For the text-containing cell, return its midpoint in [X, Y] coordinate format. 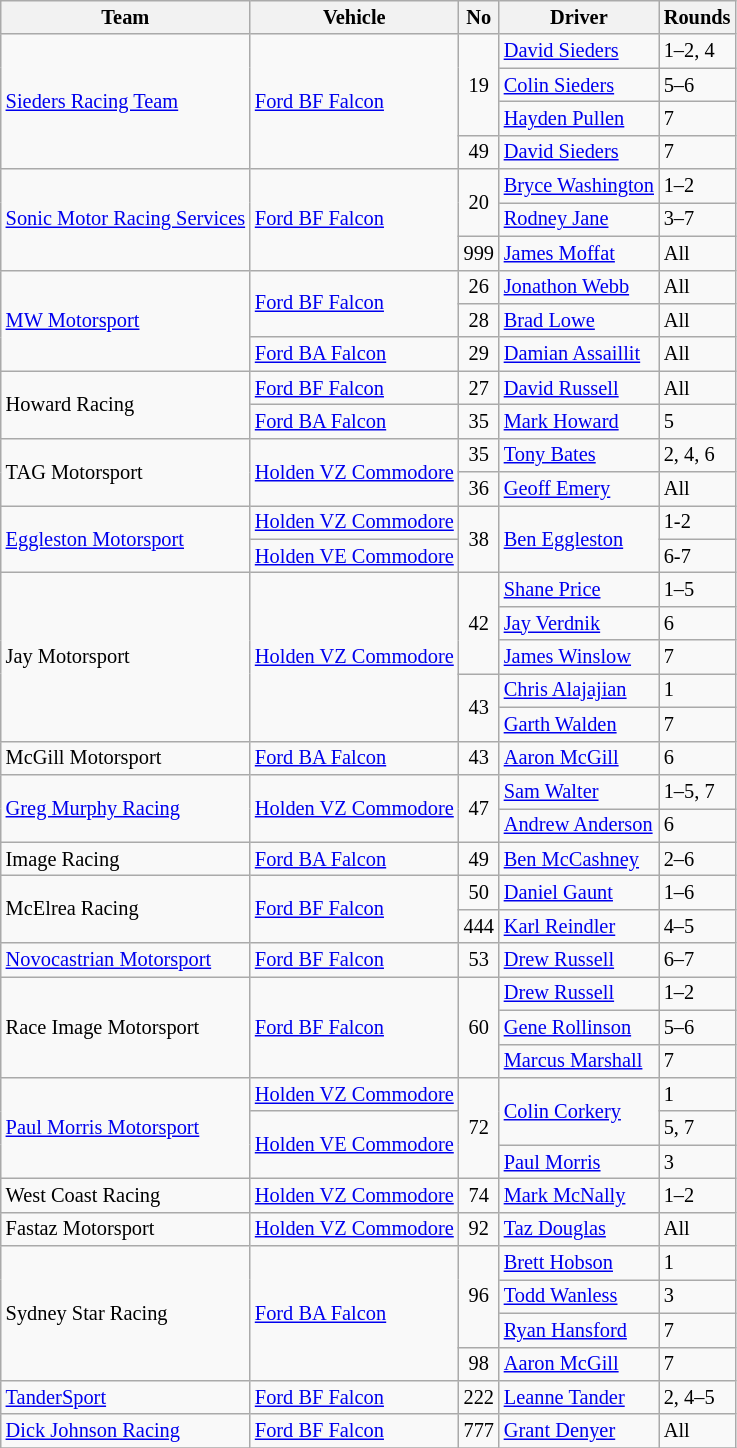
999 [479, 253]
1–2, 4 [698, 51]
Brett Hobson [579, 1263]
2–6 [698, 859]
Paul Morris Motorsport [126, 1128]
5 [698, 421]
53 [479, 960]
36 [479, 489]
TanderSport [126, 1397]
Ben McCashney [579, 859]
Rounds [698, 17]
Eggleston Motorsport [126, 538]
47 [479, 808]
Marcus Marshall [579, 1061]
Leanne Tander [579, 1397]
Jonathon Webb [579, 287]
2, 4–5 [698, 1397]
Sonic Motor Racing Services [126, 220]
McElrea Racing [126, 908]
Bryce Washington [579, 186]
Rodney Jane [579, 219]
29 [479, 354]
Paul Morris [579, 1162]
777 [479, 1431]
Mark Howard [579, 421]
42 [479, 622]
Colin Corkery [579, 1110]
26 [479, 287]
James Moffat [579, 253]
James Winslow [579, 657]
50 [479, 892]
98 [479, 1364]
1-2 [698, 522]
Sam Walter [579, 791]
Hayden Pullen [579, 118]
4–5 [698, 926]
Novocastrian Motorsport [126, 960]
20 [479, 202]
Greg Murphy Racing [126, 808]
Taz Douglas [579, 1229]
Garth Walden [579, 724]
19 [479, 84]
Brad Lowe [579, 320]
Gene Rollinson [579, 1027]
74 [479, 1195]
Sieders Racing Team [126, 102]
3–7 [698, 219]
Karl Reindler [579, 926]
Dick Johnson Racing [126, 1431]
Damian Assaillit [579, 354]
222 [479, 1397]
Geoff Emery [579, 489]
McGill Motorsport [126, 758]
27 [479, 388]
Mark McNally [579, 1195]
MW Motorsport [126, 320]
Howard Racing [126, 404]
Daniel Gaunt [579, 892]
Fastaz Motorsport [126, 1229]
David Russell [579, 388]
Andrew Anderson [579, 825]
Ryan Hansford [579, 1330]
72 [479, 1128]
Jay Motorsport [126, 656]
Jay Verdnik [579, 623]
1–5, 7 [698, 791]
6-7 [698, 556]
444 [479, 926]
Chris Alajajian [579, 690]
Shane Price [579, 589]
Vehicle [354, 17]
Sydney Star Racing [126, 1314]
28 [479, 320]
1–6 [698, 892]
60 [479, 1026]
2, 4, 6 [698, 455]
92 [479, 1229]
TAG Motorsport [126, 472]
96 [479, 1296]
5, 7 [698, 1128]
Todd Wanless [579, 1296]
Race Image Motorsport [126, 1026]
Tony Bates [579, 455]
Colin Sieders [579, 85]
6–7 [698, 960]
West Coast Racing [126, 1195]
Ben Eggleston [579, 538]
No [479, 17]
1–5 [698, 589]
Driver [579, 17]
38 [479, 538]
Team [126, 17]
Grant Denyer [579, 1431]
Image Racing [126, 859]
